For the text-containing cell, return its midpoint in (x, y) coordinate format. 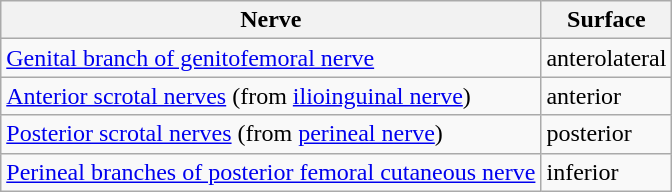
Surface (606, 20)
anterolateral (606, 58)
posterior (606, 134)
Genital branch of genitofemoral nerve (271, 58)
Perineal branches of posterior femoral cutaneous nerve (271, 172)
Nerve (271, 20)
Posterior scrotal nerves (from perineal nerve) (271, 134)
inferior (606, 172)
anterior (606, 96)
Anterior scrotal nerves (from ilioinguinal nerve) (271, 96)
